Capture the cell that displays the provided text and extract its [x, y] central coordinate. 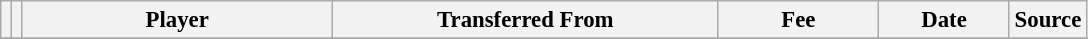
Player [178, 20]
Source [1048, 20]
Fee [798, 20]
Transferred From [526, 20]
Date [944, 20]
